Pinpoint the cell where the given text exists, returning its [X, Y] midpoint coordinate. 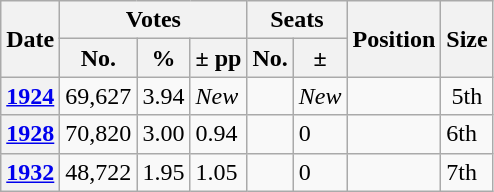
± [320, 58]
48,722 [98, 172]
Position [394, 39]
1.05 [218, 172]
1.95 [164, 172]
5th [467, 96]
6th [467, 134]
1928 [30, 134]
1924 [30, 96]
% [164, 58]
Seats [297, 20]
70,820 [98, 134]
Date [30, 39]
± pp [218, 58]
Votes [154, 20]
3.00 [164, 134]
Size [467, 39]
7th [467, 172]
69,627 [98, 96]
1932 [30, 172]
0.94 [218, 134]
3.94 [164, 96]
